Capture the cell that displays the provided text and extract its [x, y] central coordinate. 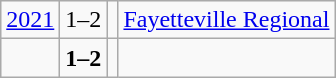
2021 [30, 20]
Fayetteville Regional [226, 20]
